Output the (X, Y) coordinate of the center of the cell containing the given text.  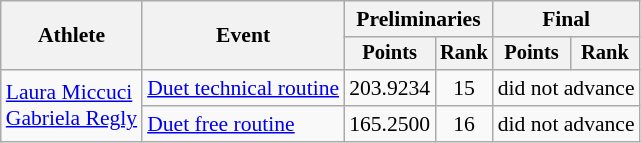
165.2500 (390, 124)
15 (464, 88)
Duet technical routine (243, 88)
Duet free routine (243, 124)
203.9234 (390, 88)
Final (566, 19)
Preliminaries (418, 19)
Laura Miccuci Gabriela Regly (72, 106)
16 (464, 124)
Athlete (72, 36)
Event (243, 36)
